Detect which cell encompasses the target text, then output its (x, y) center coordinate. 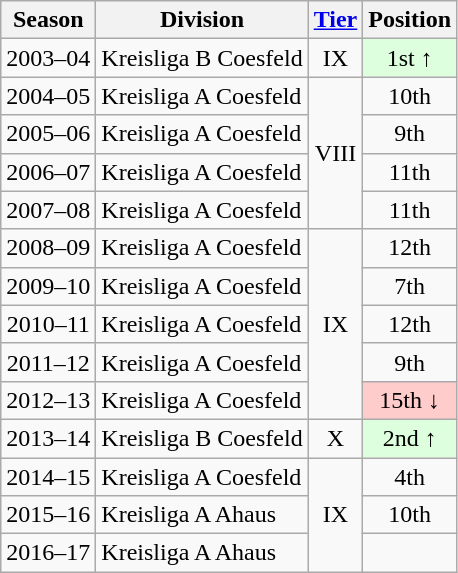
Season (48, 20)
2014–15 (48, 477)
2016–17 (48, 553)
Division (202, 20)
1st ↑ (410, 58)
Position (410, 20)
2011–12 (48, 362)
2003–04 (48, 58)
2008–09 (48, 248)
2005–06 (48, 134)
2013–14 (48, 438)
7th (410, 286)
2007–08 (48, 210)
Tier (336, 20)
2006–07 (48, 172)
2012–13 (48, 400)
2nd ↑ (410, 438)
15th ↓ (410, 400)
4th (410, 477)
X (336, 438)
2009–10 (48, 286)
2015–16 (48, 515)
VIII (336, 153)
2010–11 (48, 324)
2004–05 (48, 96)
